Locate the cell with the specified text and output its (x, y) center coordinate. 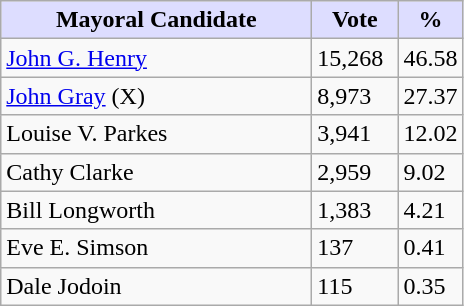
8,973 (355, 96)
Eve E. Simson (156, 248)
3,941 (355, 134)
0.35 (430, 286)
% (430, 20)
Mayoral Candidate (156, 20)
4.21 (430, 210)
Cathy Clarke (156, 172)
137 (355, 248)
9.02 (430, 172)
15,268 (355, 58)
0.41 (430, 248)
2,959 (355, 172)
Bill Longworth (156, 210)
115 (355, 286)
46.58 (430, 58)
John G. Henry (156, 58)
27.37 (430, 96)
12.02 (430, 134)
1,383 (355, 210)
Dale Jodoin (156, 286)
John Gray (X) (156, 96)
Louise V. Parkes (156, 134)
Vote (355, 20)
